Pinpoint the cell where the given text exists, returning its [X, Y] midpoint coordinate. 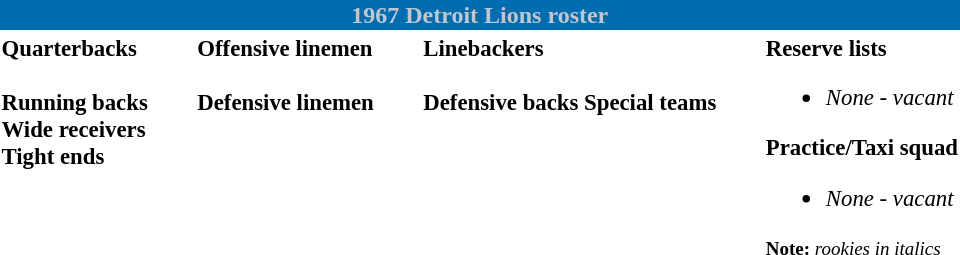
1967 Detroit Lions roster [480, 15]
